Capture the cell that displays the provided text and extract its [x, y] central coordinate. 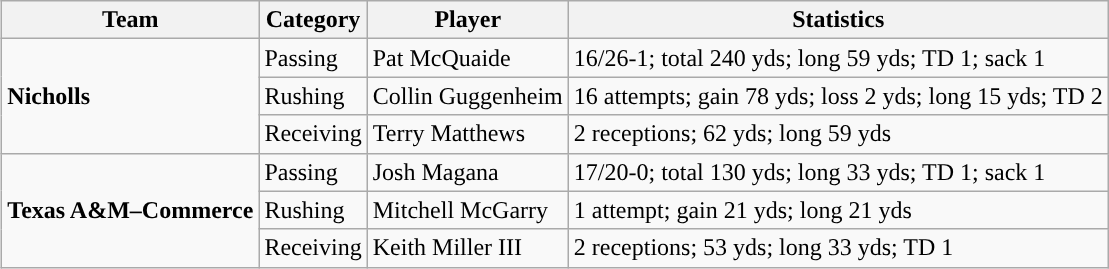
Statistics [838, 20]
16 attempts; gain 78 yds; loss 2 yds; long 15 yds; TD 2 [838, 96]
Mitchell McGarry [468, 210]
Team [130, 20]
Josh Magana [468, 172]
Texas A&M–Commerce [130, 210]
Nicholls [130, 96]
Collin Guggenheim [468, 96]
Keith Miller III [468, 248]
Pat McQuaide [468, 58]
2 receptions; 62 yds; long 59 yds [838, 134]
2 receptions; 53 yds; long 33 yds; TD 1 [838, 248]
17/20-0; total 130 yds; long 33 yds; TD 1; sack 1 [838, 172]
Player [468, 20]
Terry Matthews [468, 134]
Category [313, 20]
1 attempt; gain 21 yds; long 21 yds [838, 210]
16/26-1; total 240 yds; long 59 yds; TD 1; sack 1 [838, 58]
